Find where the given text appears and provide that cell's center as (X, Y) coordinate. 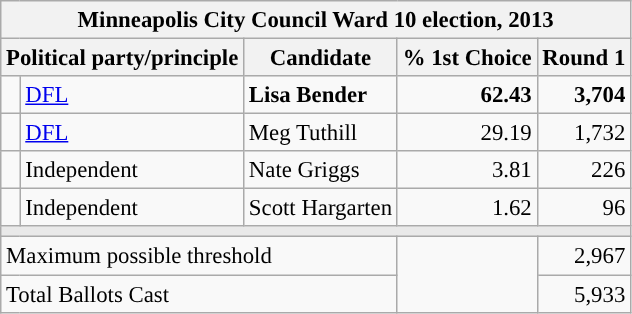
Nate Griggs (321, 170)
Maximum possible threshold (200, 256)
Meg Tuthill (321, 133)
2,967 (584, 256)
3.81 (467, 170)
Round 1 (584, 58)
Political party/principle (122, 58)
Total Ballots Cast (200, 294)
3,704 (584, 95)
29.19 (467, 133)
1,732 (584, 133)
Lisa Bender (321, 95)
1.62 (467, 208)
96 (584, 208)
62.43 (467, 95)
Candidate (321, 58)
Scott Hargarten (321, 208)
226 (584, 170)
5,933 (584, 294)
Minneapolis City Council Ward 10 election, 2013 (316, 20)
% 1st Choice (467, 58)
